Output the [x, y] coordinate of the center of the cell containing the given text.  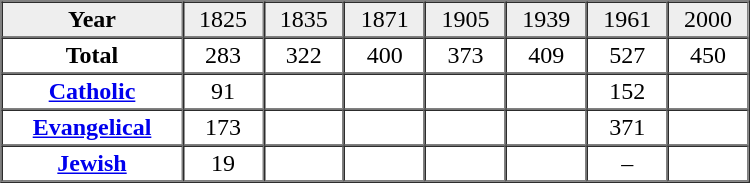
283 [224, 56]
1871 [384, 20]
Evangelical [92, 128]
Year [92, 20]
– [628, 164]
Jewish [92, 164]
91 [224, 92]
373 [466, 56]
19 [224, 164]
2000 [708, 20]
Total [92, 56]
409 [546, 56]
1961 [628, 20]
527 [628, 56]
Catholic [92, 92]
322 [304, 56]
1939 [546, 20]
1825 [224, 20]
173 [224, 128]
1905 [466, 20]
450 [708, 56]
152 [628, 92]
1835 [304, 20]
400 [384, 56]
371 [628, 128]
